Capture the cell that displays the provided text and extract its [X, Y] central coordinate. 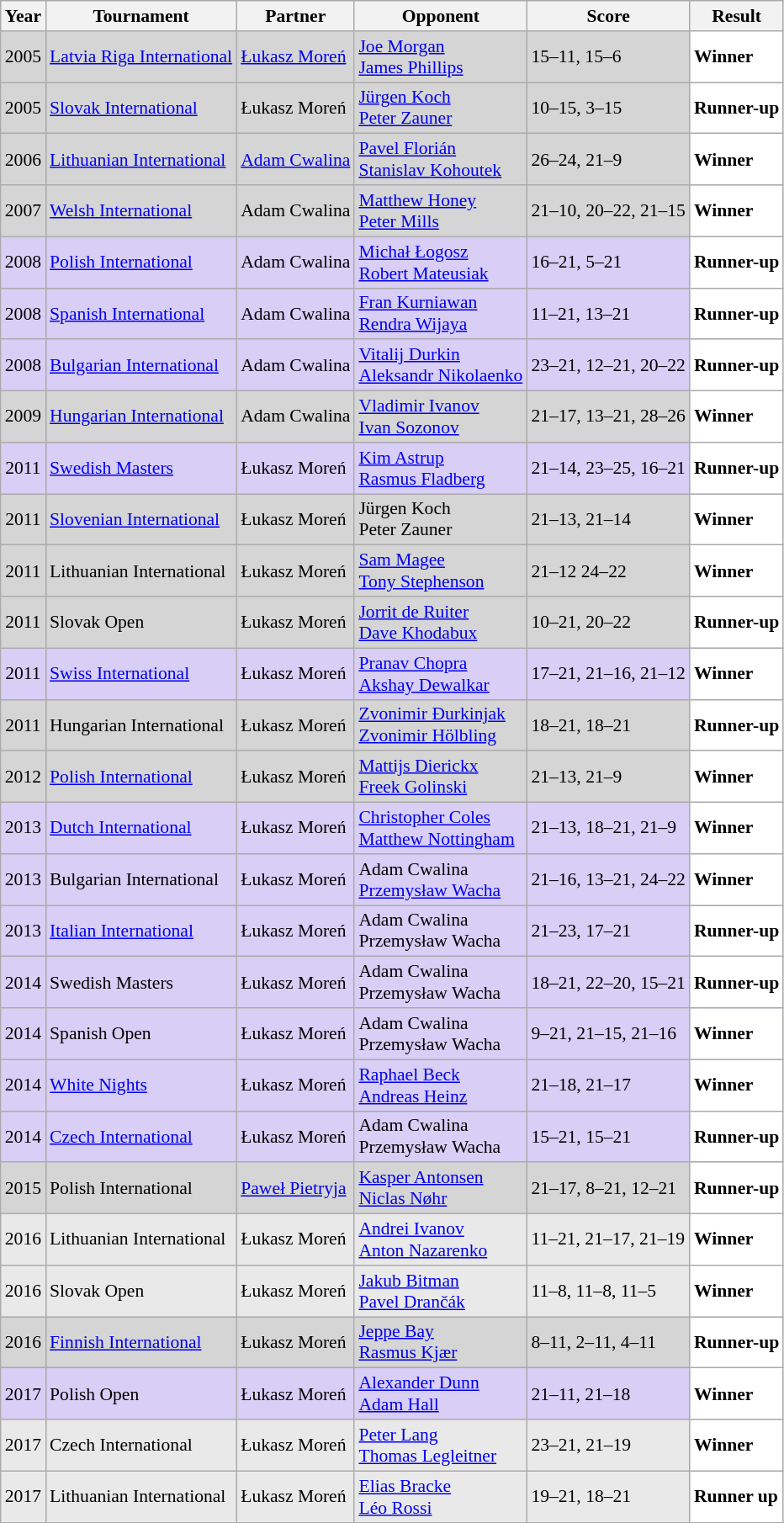
23–21, 12–21, 20–22 [608, 365]
Jorrit de Ruiter Dave Khodabux [441, 623]
Slovak International [141, 108]
Pranav Chopra Akshay Dewalkar [441, 673]
Finnish International [141, 1343]
Paweł Pietryja [295, 1188]
Fran Kurniawan Rendra Wijaya [441, 313]
Peter Lang Thomas Legleitner [441, 1446]
Matthew Honey Peter Mills [441, 210]
Polish Open [141, 1393]
Welsh International [141, 210]
11–8, 11–8, 11–5 [608, 1291]
21–18, 21–17 [608, 1085]
Opponent [441, 16]
Spanish International [141, 313]
9–21, 21–15, 21–16 [608, 1033]
2006 [24, 160]
19–21, 18–21 [608, 1496]
Year [24, 16]
Vladimir Ivanov Ivan Sozonov [441, 417]
Italian International [141, 931]
Jakub Bitman Pavel Drančák [441, 1291]
21–10, 20–22, 21–15 [608, 210]
Score [608, 16]
15–11, 15–6 [608, 57]
10–21, 20–22 [608, 623]
Result [737, 16]
Pavel Florián Stanislav Kohoutek [441, 160]
Joe Morgan James Phillips [441, 57]
26–24, 21–9 [608, 160]
Zvonimir Đurkinjak Zvonimir Hölbling [441, 725]
21–13, 21–9 [608, 777]
Jeppe Bay Rasmus Kjær [441, 1343]
11–21, 13–21 [608, 313]
White Nights [141, 1085]
21–17, 8–21, 12–21 [608, 1188]
21–14, 23–25, 16–21 [608, 468]
2012 [24, 777]
21–13, 21–14 [608, 520]
Andrei Ivanov Anton Nazarenko [441, 1240]
2007 [24, 210]
23–21, 21–19 [608, 1446]
Alexander Dunn Adam Hall [441, 1393]
Kasper Antonsen Niclas Nøhr [441, 1188]
Spanish Open [141, 1033]
17–21, 21–16, 21–12 [608, 673]
8–11, 2–11, 4–11 [608, 1343]
21–12 24–22 [608, 570]
Sam Magee Tony Stephenson [441, 570]
21–11, 21–18 [608, 1393]
Christopher Coles Matthew Nottingham [441, 828]
21–13, 18–21, 21–9 [608, 828]
21–23, 17–21 [608, 931]
Raphael Beck Andreas Heinz [441, 1085]
16–21, 5–21 [608, 263]
2009 [24, 417]
18–21, 22–20, 15–21 [608, 983]
Slovenian International [141, 520]
Latvia Riga International [141, 57]
18–21, 18–21 [608, 725]
10–15, 3–15 [608, 108]
Swiss International [141, 673]
Michał Łogosz Robert Mateusiak [441, 263]
21–17, 13–21, 28–26 [608, 417]
Partner [295, 16]
Dutch International [141, 828]
2015 [24, 1188]
Mattijs Dierickx Freek Golinski [441, 777]
Tournament [141, 16]
Elias Bracke Léo Rossi [441, 1496]
21–16, 13–21, 24–22 [608, 880]
11–21, 21–17, 21–19 [608, 1240]
15–21, 15–21 [608, 1136]
Kim Astrup Rasmus Fladberg [441, 468]
Runner up [737, 1496]
Vitalij Durkin Aleksandr Nikolaenko [441, 365]
